Pinpoint the cell where the given text exists, returning its (x, y) midpoint coordinate. 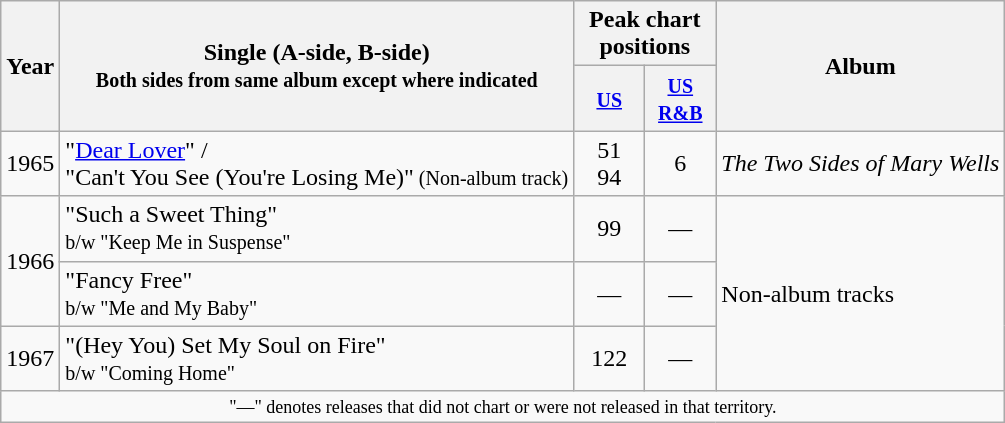
6 (680, 164)
Non-album tracks (860, 294)
Peak chart positions (645, 34)
5194 (610, 164)
Album (860, 66)
Year (30, 66)
1966 (30, 261)
"Dear Lover" /"Can't You See (You're Losing Me)" (Non-album track) (317, 164)
"Fancy Free"b/w "Me and My Baby" (317, 294)
1967 (30, 358)
99 (610, 228)
"(Hey You) Set My Soul on Fire"b/w "Coming Home" (317, 358)
Single (A-side, B-side)Both sides from same album except where indicated (317, 66)
1965 (30, 164)
US (610, 98)
The Two Sides of Mary Wells (860, 164)
"Such a Sweet Thing"b/w "Keep Me in Suspense" (317, 228)
US R&B (680, 98)
122 (610, 358)
"—" denotes releases that did not chart or were not released in that territory. (503, 406)
